Extract the [x, y] coordinate from the center of the cell holding the provided text.  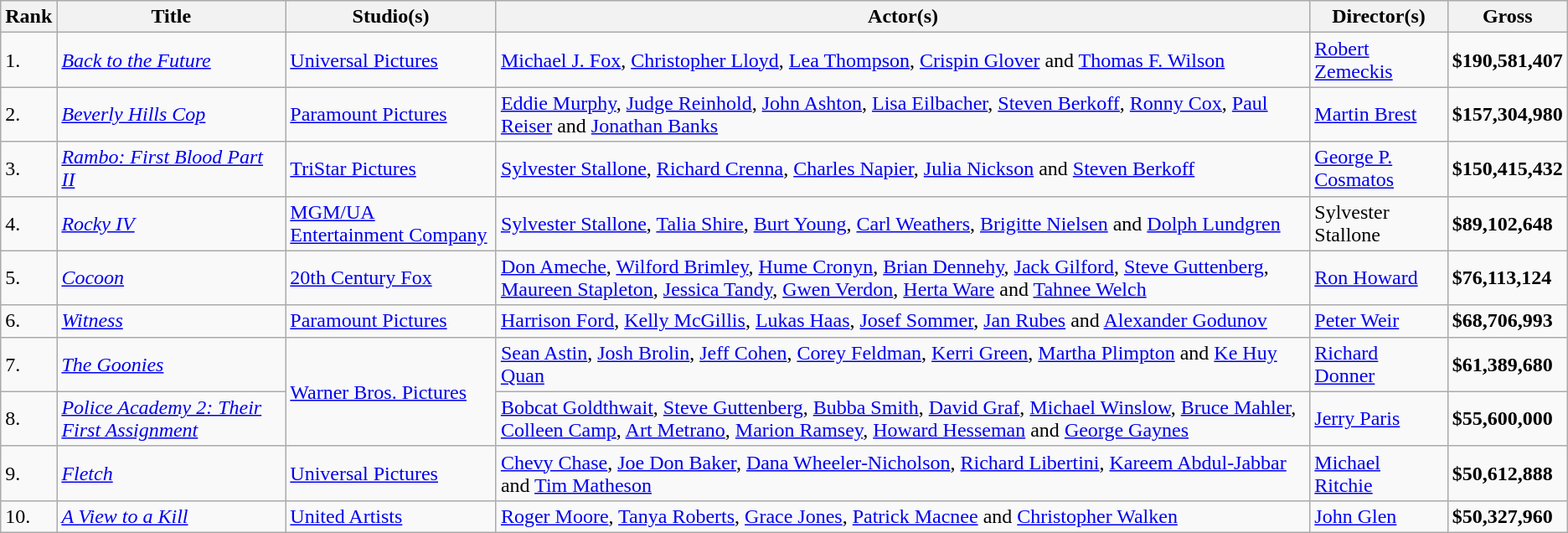
$68,706,993 [1508, 321]
Richard Donner [1379, 364]
Robert Zemeckis [1379, 60]
Fletch [171, 473]
Actor(s) [903, 17]
Title [171, 17]
6. [28, 321]
Peter Weir [1379, 321]
7. [28, 364]
$89,102,648 [1508, 223]
John Glen [1379, 516]
Roger Moore, Tanya Roberts, Grace Jones, Patrick Macnee and Christopher Walken [903, 516]
Beverly Hills Cop [171, 114]
Director(s) [1379, 17]
20th Century Fox [391, 278]
Studio(s) [391, 17]
Sylvester Stallone, Talia Shire, Burt Young, Carl Weathers, Brigitte Nielsen and Dolph Lundgren [903, 223]
4. [28, 223]
A View to a Kill [171, 516]
Rocky IV [171, 223]
$76,113,124 [1508, 278]
Police Academy 2: Their First Assignment [171, 419]
Sean Astin, Josh Brolin, Jeff Cohen, Corey Feldman, Kerri Green, Martha Plimpton and Ke Huy Quan [903, 364]
3. [28, 169]
Rambo: First Blood Part II [171, 169]
8. [28, 419]
$50,327,960 [1508, 516]
$50,612,888 [1508, 473]
Jerry Paris [1379, 419]
$55,600,000 [1508, 419]
9. [28, 473]
$190,581,407 [1508, 60]
5. [28, 278]
Martin Brest [1379, 114]
Witness [171, 321]
Ron Howard [1379, 278]
$157,304,980 [1508, 114]
$61,389,680 [1508, 364]
$150,415,432 [1508, 169]
Eddie Murphy, Judge Reinhold, John Ashton, Lisa Eilbacher, Steven Berkoff, Ronny Cox, Paul Reiser and Jonathan Banks [903, 114]
Michael Ritchie [1379, 473]
Harrison Ford, Kelly McGillis, Lukas Haas, Josef Sommer, Jan Rubes and Alexander Godunov [903, 321]
The Goonies [171, 364]
10. [28, 516]
Gross [1508, 17]
Cocoon [171, 278]
MGM/UA Entertainment Company [391, 223]
George P. Cosmatos [1379, 169]
Chevy Chase, Joe Don Baker, Dana Wheeler-Nicholson, Richard Libertini, Kareem Abdul-Jabbar and Tim Matheson [903, 473]
Sylvester Stallone [1379, 223]
1. [28, 60]
Michael J. Fox, Christopher Lloyd, Lea Thompson, Crispin Glover and Thomas F. Wilson [903, 60]
2. [28, 114]
Sylvester Stallone, Richard Crenna, Charles Napier, Julia Nickson and Steven Berkoff [903, 169]
Rank [28, 17]
United Artists [391, 516]
Back to the Future [171, 60]
TriStar Pictures [391, 169]
Warner Bros. Pictures [391, 391]
